Return (x, y) of the center of cell containing provided text 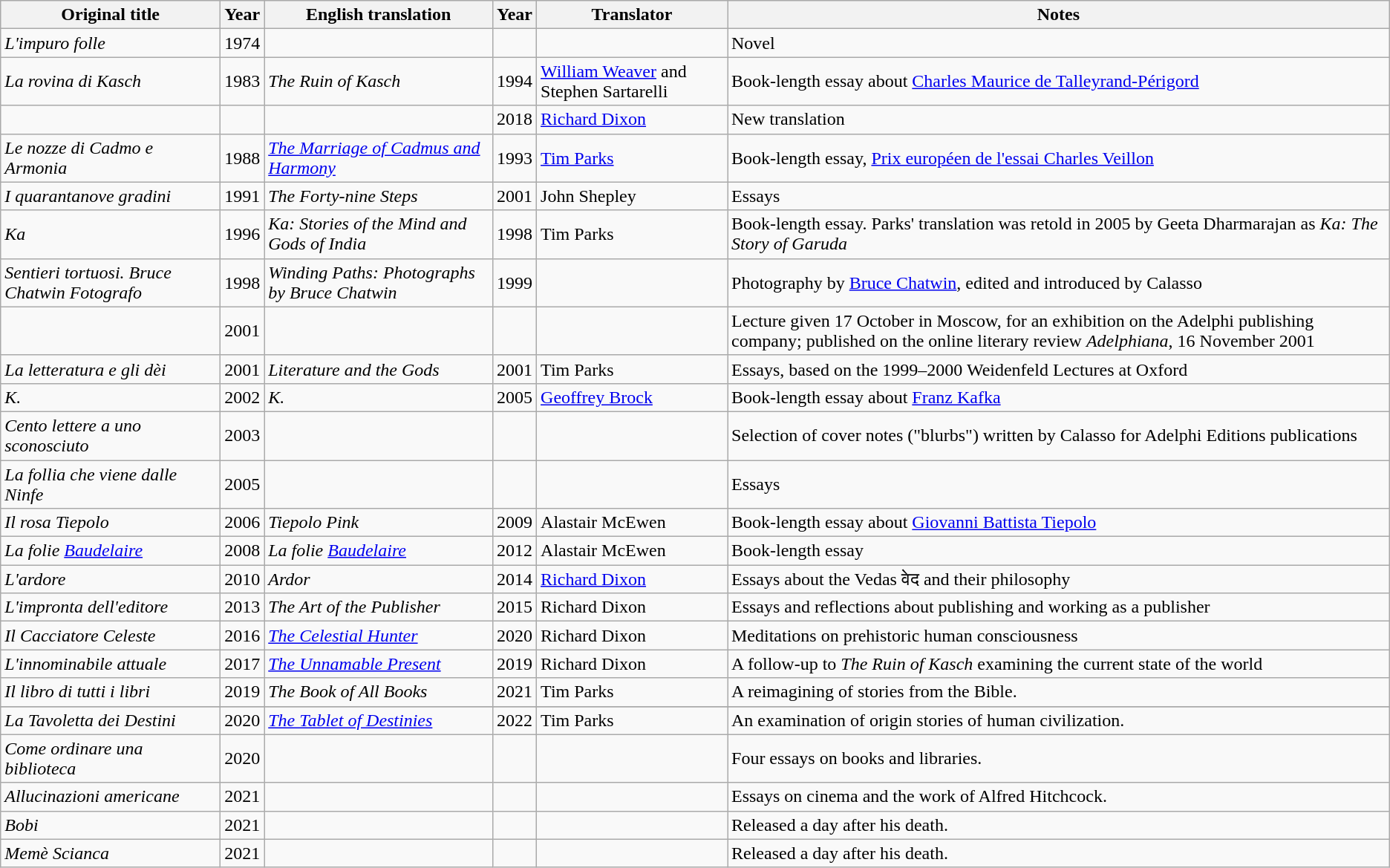
Allucinazioni americane (111, 797)
The Art of the Publisher (379, 607)
2017 (242, 664)
La follia che viene dalle Ninfe (111, 484)
1983 (242, 82)
Il libro di tutti i libri (111, 692)
Cento lettere a uno sconosciuto (111, 435)
Selection of cover notes ("blurbs") written by Calasso for Adelphi Editions publications (1059, 435)
1999 (514, 282)
2006 (242, 523)
Le nozze di Cadmo e Armonia (111, 157)
A follow-up to The Ruin of Kasch examining the current state of the world (1059, 664)
Book-length essay about Franz Kafka (1059, 397)
The Forty-nine Steps (379, 196)
1996 (242, 235)
2018 (514, 120)
Four essays on books and libraries. (1059, 759)
Memè Scianca (111, 853)
2013 (242, 607)
Il rosa Tiepolo (111, 523)
Tiepolo Pink (379, 523)
Translator (633, 15)
Bobi (111, 825)
1974 (242, 43)
English translation (379, 15)
The Book of All Books (379, 692)
I quarantanove gradini (111, 196)
Book-length essay about Charles Maurice de Talleyrand-Périgord (1059, 82)
William Weaver and Stephen Sartarelli (633, 82)
The Marriage of Cadmus and Harmony (379, 157)
2002 (242, 397)
2014 (514, 579)
2010 (242, 579)
Geoffrey Brock (633, 397)
1993 (514, 157)
Essays, based on the 1999–2000 Weidenfeld Lectures at Oxford (1059, 369)
1994 (514, 82)
La Tavoletta dei Destini (111, 720)
2022 (514, 720)
Sentieri tortuosi. Bruce Chatwin Fotografo (111, 282)
2003 (242, 435)
L'innominabile attuale (111, 664)
L'ardore (111, 579)
Notes (1059, 15)
Original title (111, 15)
La rovina di Kasch (111, 82)
2009 (514, 523)
L'impuro folle (111, 43)
L'impronta dell'editore (111, 607)
Literature and the Gods (379, 369)
Book-length essay, Prix européen de l'essai Charles Veillon (1059, 157)
2008 (242, 551)
2015 (514, 607)
Ardor (379, 579)
Book-length essay (1059, 551)
The Ruin of Kasch (379, 82)
Novel (1059, 43)
Essays and reflections about publishing and working as a publisher (1059, 607)
Come ordinare una biblioteca (111, 759)
La letteratura e gli dèi (111, 369)
The Unnamable Present (379, 664)
John Shepley (633, 196)
Essays on cinema and the work of Alfred Hitchcock. (1059, 797)
Book-length essay about Giovanni Battista Tiepolo (1059, 523)
Winding Paths: Photographs by Bruce Chatwin (379, 282)
Ka (111, 235)
2012 (514, 551)
An examination of origin stories of human civilization. (1059, 720)
Meditations on prehistoric human consciousness (1059, 636)
1988 (242, 157)
Il Cacciatore Celeste (111, 636)
Photography by Bruce Chatwin, edited and introduced by Calasso (1059, 282)
The Celestial Hunter (379, 636)
1991 (242, 196)
New translation (1059, 120)
Book-length essay. Parks' translation was retold in 2005 by Geeta Dharmarajan as Ka: The Story of Garuda (1059, 235)
A reimagining of stories from the Bible. (1059, 692)
Ka: Stories of the Mind and Gods of India (379, 235)
Essays about the Vedas वेद and their philosophy (1059, 579)
2016 (242, 636)
The Tablet of Destinies (379, 720)
